Scan for the cell matching the given text and deliver its [X, Y] coordinate at center. 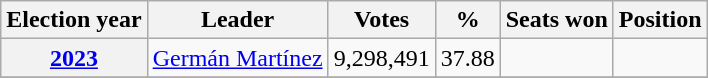
37.88 [468, 58]
% [468, 20]
Seats won [556, 20]
Election year [74, 20]
Leader [238, 20]
9,298,491 [382, 58]
2023 [74, 58]
Position [660, 20]
Votes [382, 20]
Germán Martínez [238, 58]
